For the text-containing cell, return its midpoint in [x, y] coordinate format. 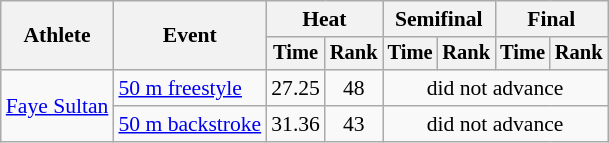
50 m freestyle [190, 88]
Event [190, 36]
Heat [324, 19]
Semifinal [439, 19]
43 [354, 124]
50 m backstroke [190, 124]
Final [551, 19]
Athlete [58, 36]
31.36 [296, 124]
48 [354, 88]
Faye Sultan [58, 106]
27.25 [296, 88]
